Locate the cell with the specified text and output its [X, Y] center coordinate. 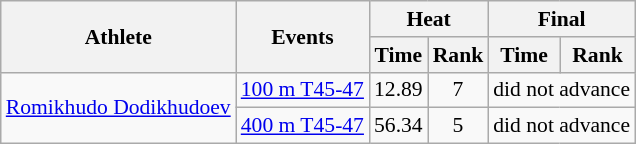
Final [562, 19]
Romikhudo Dodikhudoev [118, 108]
400 m T45-47 [302, 126]
Athlete [118, 36]
Events [302, 36]
Heat [428, 19]
7 [458, 90]
12.89 [398, 90]
5 [458, 126]
100 m T45-47 [302, 90]
56.34 [398, 126]
